Detect which cell encompasses the target text, then output its [X, Y] center coordinate. 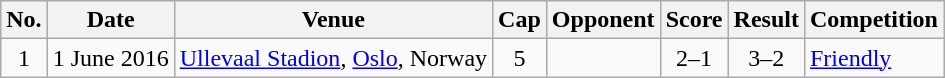
Result [766, 20]
3–2 [766, 58]
Competition [874, 20]
Venue [333, 20]
Cap [520, 20]
Score [694, 20]
1 June 2016 [110, 58]
Date [110, 20]
Ullevaal Stadion, Oslo, Norway [333, 58]
5 [520, 58]
Friendly [874, 58]
1 [24, 58]
No. [24, 20]
2–1 [694, 58]
Opponent [603, 20]
